Scan for the cell matching the given text and deliver its (X, Y) coordinate at center. 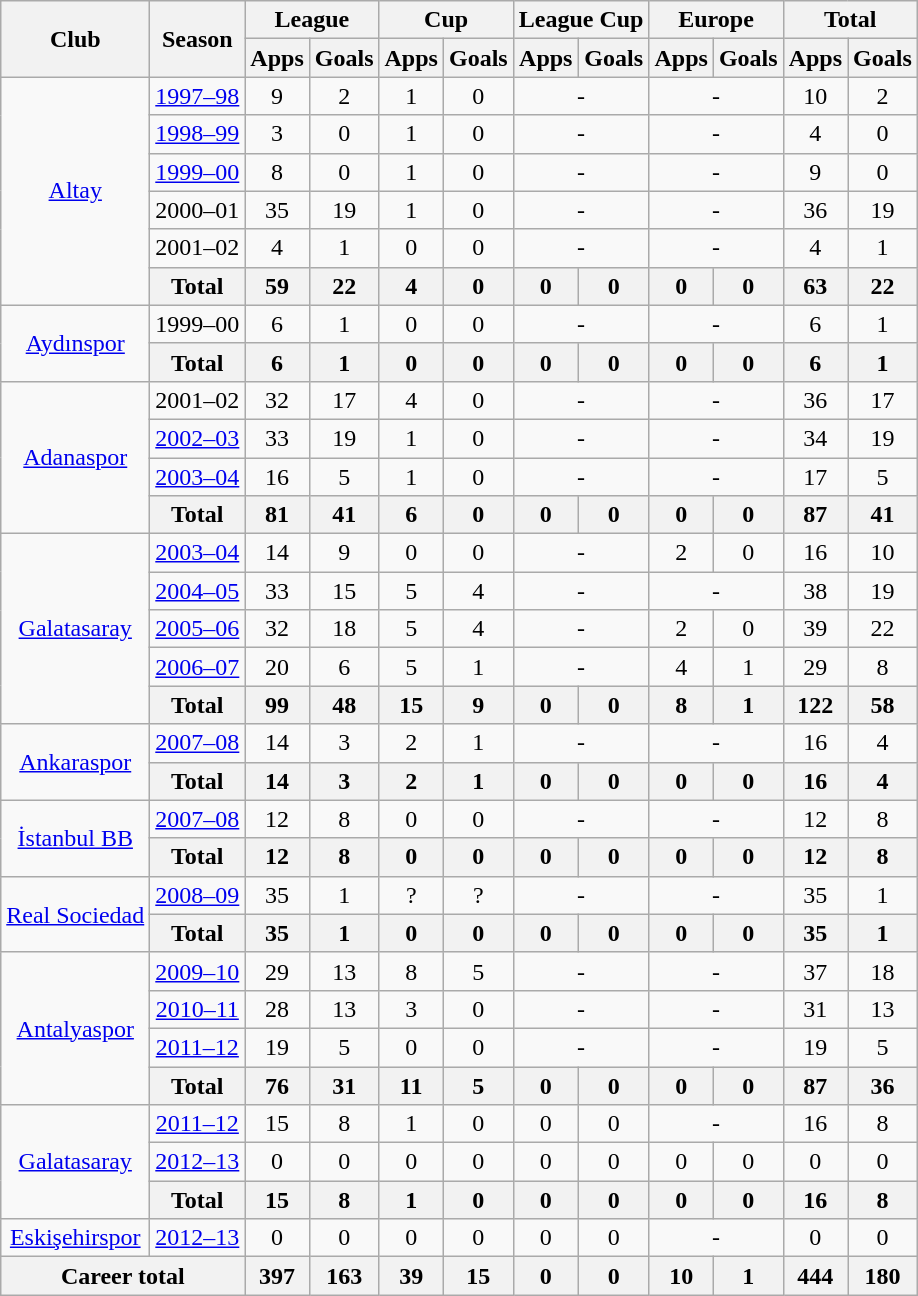
11 (411, 1085)
58 (883, 705)
1998–99 (198, 134)
Club (76, 39)
37 (815, 971)
20 (277, 667)
28 (277, 1009)
48 (344, 705)
League Cup (581, 20)
34 (815, 438)
Eskişehirspor (76, 1238)
Ankaraspor (76, 762)
Adanaspor (76, 457)
2004–05 (198, 591)
38 (815, 591)
Cup (446, 20)
2008–09 (198, 895)
59 (277, 286)
Career total (123, 1276)
Europe (716, 20)
163 (344, 1276)
122 (815, 705)
1997–98 (198, 96)
397 (277, 1276)
180 (883, 1276)
2000–01 (198, 210)
2006–07 (198, 667)
Season (198, 39)
Altay (76, 191)
Real Sociedad (76, 914)
Aydınspor (76, 343)
2002–03 (198, 438)
444 (815, 1276)
76 (277, 1085)
81 (277, 515)
2010–11 (198, 1009)
League (312, 20)
2009–10 (198, 971)
Antalyaspor (76, 1028)
İstanbul BB (76, 838)
2005–06 (198, 629)
63 (815, 286)
99 (277, 705)
